Find where the given text appears and provide that cell's center as [X, Y] coordinate. 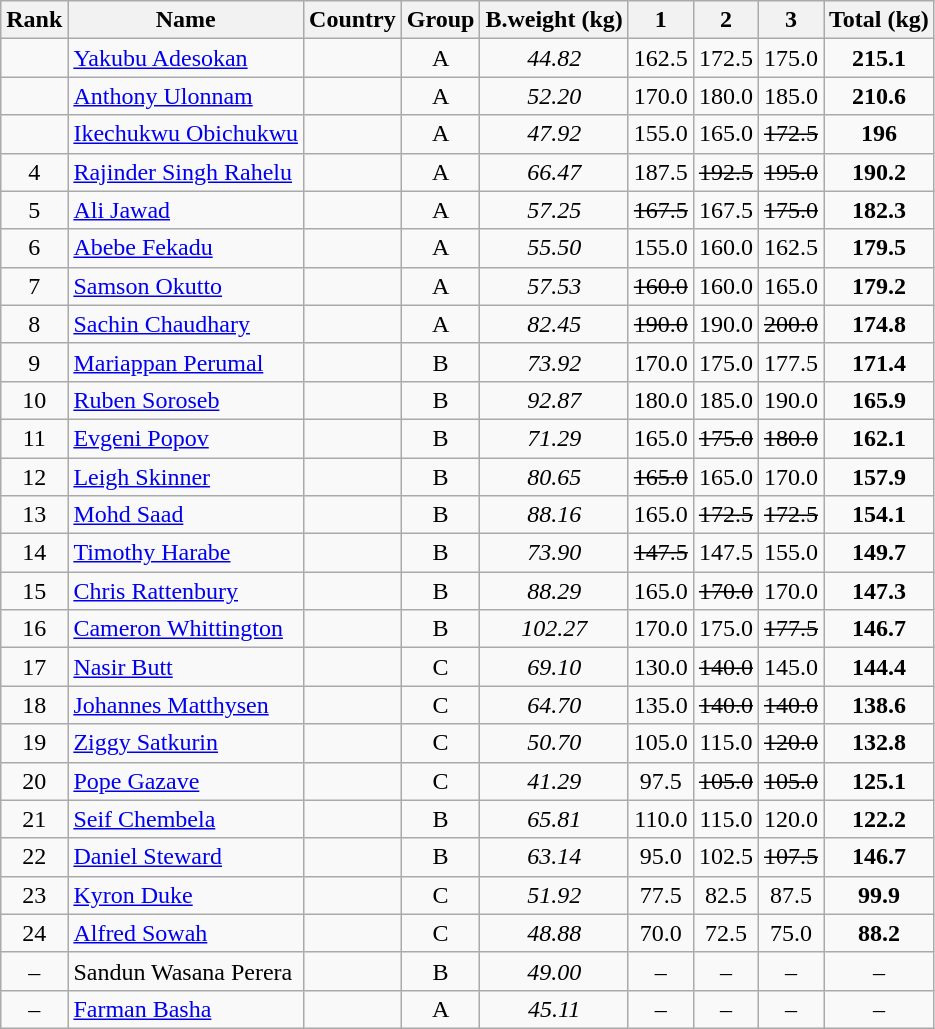
6 [34, 248]
Kyron Duke [186, 895]
20 [34, 781]
47.92 [554, 134]
1 [660, 20]
Alfred Sowah [186, 933]
45.11 [554, 1009]
Chris Rattenbury [186, 591]
3 [790, 20]
Abebe Fekadu [186, 248]
92.87 [554, 400]
9 [34, 362]
7 [34, 286]
Nasir Butt [186, 667]
122.2 [880, 819]
73.92 [554, 362]
41.29 [554, 781]
24 [34, 933]
Anthony Ulonnam [186, 96]
102.27 [554, 629]
77.5 [660, 895]
22 [34, 857]
179.2 [880, 286]
157.9 [880, 477]
190.2 [880, 172]
87.5 [790, 895]
Total (kg) [880, 20]
144.4 [880, 667]
182.3 [880, 210]
2 [726, 20]
99.9 [880, 895]
Ruben Soroseb [186, 400]
110.0 [660, 819]
21 [34, 819]
107.5 [790, 857]
179.5 [880, 248]
Rank [34, 20]
132.8 [880, 743]
16 [34, 629]
192.5 [726, 172]
Sandun Wasana Perera [186, 971]
10 [34, 400]
Ali Jawad [186, 210]
195.0 [790, 172]
75.0 [790, 933]
72.5 [726, 933]
88.29 [554, 591]
5 [34, 210]
Group [440, 20]
149.7 [880, 553]
Name [186, 20]
88.2 [880, 933]
102.5 [726, 857]
147.3 [880, 591]
145.0 [790, 667]
Country [353, 20]
44.82 [554, 58]
Johannes Matthysen [186, 705]
80.65 [554, 477]
11 [34, 438]
51.92 [554, 895]
Mohd Saad [186, 515]
Farman Basha [186, 1009]
23 [34, 895]
64.70 [554, 705]
57.53 [554, 286]
63.14 [554, 857]
97.5 [660, 781]
Seif Chembela [186, 819]
17 [34, 667]
Pope Gazave [186, 781]
174.8 [880, 324]
Cameron Whittington [186, 629]
52.20 [554, 96]
14 [34, 553]
200.0 [790, 324]
48.88 [554, 933]
210.6 [880, 96]
69.10 [554, 667]
138.6 [880, 705]
88.16 [554, 515]
57.25 [554, 210]
65.81 [554, 819]
187.5 [660, 172]
50.70 [554, 743]
71.29 [554, 438]
8 [34, 324]
Evgeni Popov [186, 438]
73.90 [554, 553]
18 [34, 705]
Rajinder Singh Rahelu [186, 172]
215.1 [880, 58]
Timothy Harabe [186, 553]
125.1 [880, 781]
Ziggy Satkurin [186, 743]
55.50 [554, 248]
165.9 [880, 400]
162.1 [880, 438]
13 [34, 515]
15 [34, 591]
Daniel Steward [186, 857]
171.4 [880, 362]
135.0 [660, 705]
Mariappan Perumal [186, 362]
82.5 [726, 895]
66.47 [554, 172]
49.00 [554, 971]
Sachin Chaudhary [186, 324]
154.1 [880, 515]
4 [34, 172]
12 [34, 477]
95.0 [660, 857]
Yakubu Adesokan [186, 58]
Ikechukwu Obichukwu [186, 134]
70.0 [660, 933]
82.45 [554, 324]
196 [880, 134]
Samson Okutto [186, 286]
B.weight (kg) [554, 20]
Leigh Skinner [186, 477]
130.0 [660, 667]
19 [34, 743]
